Detect which cell encompasses the target text, then output its (x, y) center coordinate. 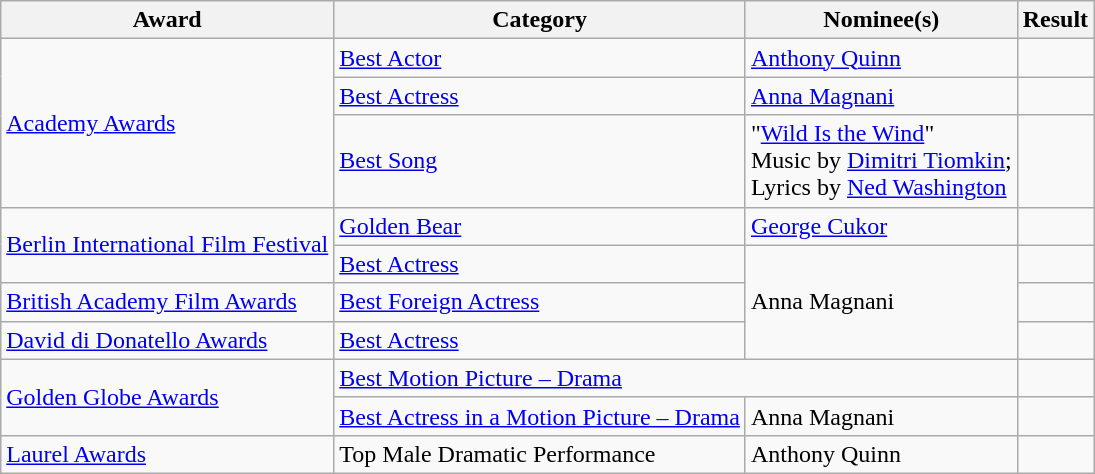
Best Foreign Actress (540, 302)
Best Song (540, 161)
Top Male Dramatic Performance (540, 454)
Academy Awards (168, 123)
"Wild Is the Wind" Music by Dimitri Tiomkin; Lyrics by Ned Washington (881, 161)
British Academy Film Awards (168, 302)
Best Actor (540, 58)
Laurel Awards (168, 454)
Category (540, 20)
Nominee(s) (881, 20)
Best Motion Picture – Drama (676, 378)
George Cukor (881, 226)
Golden Bear (540, 226)
Award (168, 20)
Result (1055, 20)
Berlin International Film Festival (168, 245)
David di Donatello Awards (168, 340)
Best Actress in a Motion Picture – Drama (540, 416)
Golden Globe Awards (168, 397)
